Output the (X, Y) coordinate of the center of the cell containing the given text.  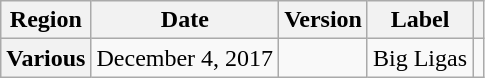
Date (185, 20)
Big Ligas (420, 58)
Label (420, 20)
Version (324, 20)
December 4, 2017 (185, 58)
Various (46, 58)
Region (46, 20)
